For the text-containing cell, return its midpoint in (x, y) coordinate format. 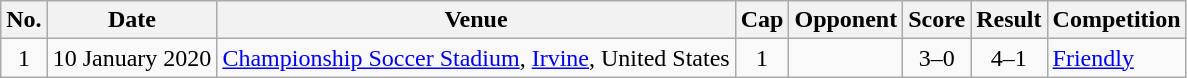
Score (937, 20)
Friendly (1116, 58)
Opponent (846, 20)
No. (24, 20)
Cap (762, 20)
Competition (1116, 20)
Venue (476, 20)
Result (1009, 20)
Date (132, 20)
10 January 2020 (132, 58)
4–1 (1009, 58)
3–0 (937, 58)
Championship Soccer Stadium, Irvine, United States (476, 58)
